Output the (x, y) coordinate of the center of the cell containing the given text.  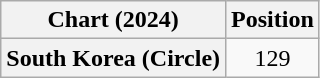
Position (273, 20)
Chart (2024) (114, 20)
129 (273, 58)
South Korea (Circle) (114, 58)
